For the text-containing cell, return its midpoint in [X, Y] coordinate format. 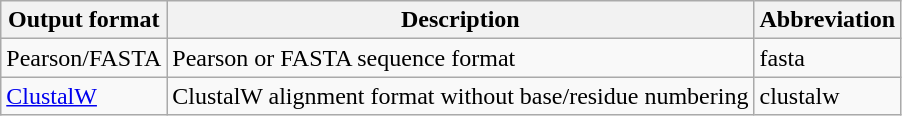
fasta [828, 58]
Pearson/FASTA [84, 58]
ClustalW alignment format without base/residue numbering [460, 96]
ClustalW [84, 96]
Description [460, 20]
clustalw [828, 96]
Output format [84, 20]
Pearson or FASTA sequence format [460, 58]
Abbreviation [828, 20]
